For the text-containing cell, return its midpoint in [x, y] coordinate format. 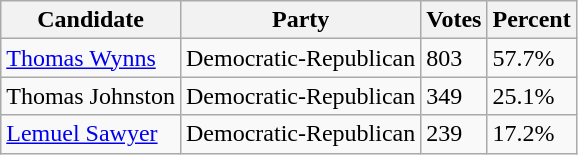
57.7% [532, 58]
Candidate [91, 20]
Thomas Wynns [91, 58]
349 [454, 96]
17.2% [532, 134]
803 [454, 58]
Thomas Johnston [91, 96]
239 [454, 134]
Percent [532, 20]
Votes [454, 20]
25.1% [532, 96]
Party [300, 20]
Lemuel Sawyer [91, 134]
